Find where the given text appears and provide that cell's center as (x, y) coordinate. 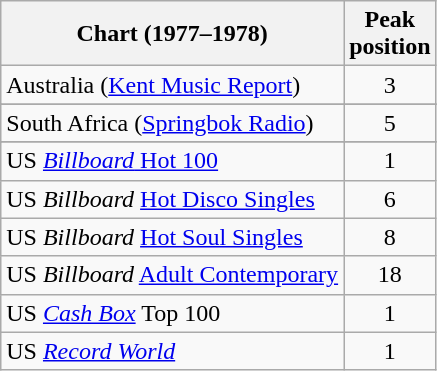
US Cash Box Top 100 (172, 313)
Chart (1977–1978) (172, 34)
3 (390, 85)
South Africa (Springbok Radio) (172, 123)
5 (390, 123)
US Record World (172, 351)
Australia (Kent Music Report) (172, 85)
US Billboard Hot 100 (172, 161)
18 (390, 275)
US Billboard Adult Contemporary (172, 275)
6 (390, 199)
Peakposition (390, 34)
8 (390, 237)
US Billboard Hot Soul Singles (172, 237)
US Billboard Hot Disco Singles (172, 199)
